Find where the given text appears and provide that cell's center as [x, y] coordinate. 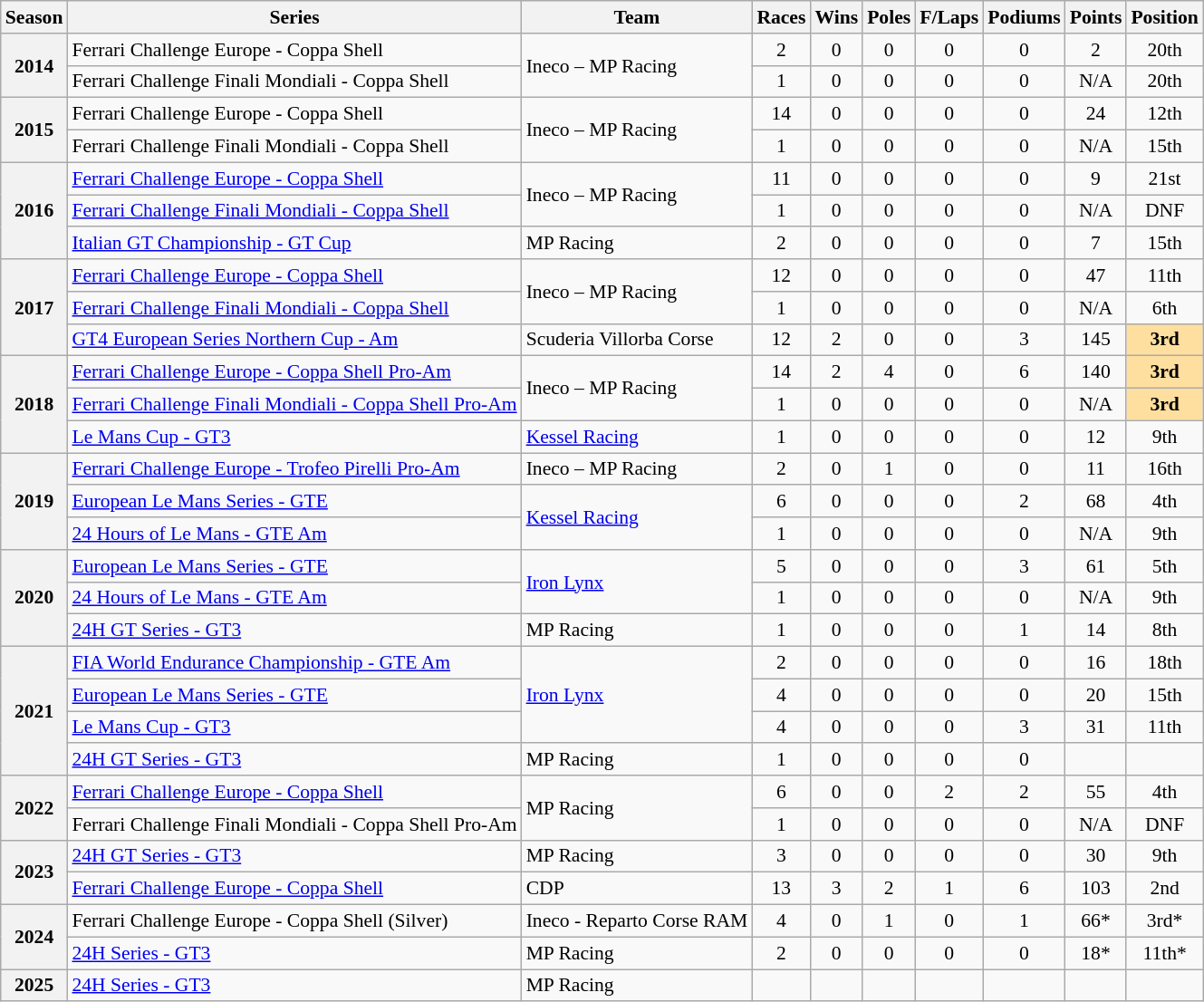
66* [1096, 921]
2023 [34, 872]
12th [1164, 114]
F/Laps [949, 17]
47 [1096, 275]
16th [1164, 469]
5th [1164, 566]
31 [1096, 727]
CDP [638, 889]
11th* [1164, 953]
Poles [889, 17]
140 [1096, 372]
Ferrari Challenge Europe - Trofeo Pirelli Pro-Am [294, 469]
Points [1096, 17]
2nd [1164, 889]
Series [294, 17]
24 [1096, 114]
30 [1096, 856]
2016 [34, 210]
8th [1164, 631]
2021 [34, 711]
13 [781, 889]
16 [1096, 663]
145 [1096, 340]
Position [1164, 17]
5 [781, 566]
2014 [34, 65]
2019 [34, 502]
18* [1096, 953]
FIA World Endurance Championship - GTE Am [294, 663]
GT4 European Series Northern Cup - Am [294, 340]
2020 [34, 598]
61 [1096, 566]
103 [1096, 889]
2018 [34, 404]
21st [1164, 178]
Ferrari Challenge Europe - Coppa Shell Pro-Am [294, 372]
2015 [34, 130]
Season [34, 17]
2022 [34, 808]
18th [1164, 663]
2024 [34, 937]
Ferrari Challenge Europe - Coppa Shell (Silver) [294, 921]
Team [638, 17]
Italian GT Championship - GT Cup [294, 244]
55 [1096, 792]
7 [1096, 244]
Ineco - Reparto Corse RAM [638, 921]
9 [1096, 178]
6th [1164, 308]
Wins [836, 17]
3rd* [1164, 921]
2025 [34, 986]
68 [1096, 502]
Races [781, 17]
20 [1096, 695]
Podiums [1024, 17]
2017 [34, 308]
Scuderia Villorba Corse [638, 340]
